Find where the given text appears and provide that cell's center as [x, y] coordinate. 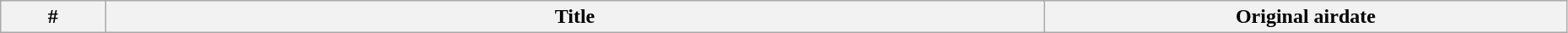
# [53, 17]
Title [574, 17]
Original airdate [1306, 17]
